Detect which cell encompasses the target text, then output its (x, y) center coordinate. 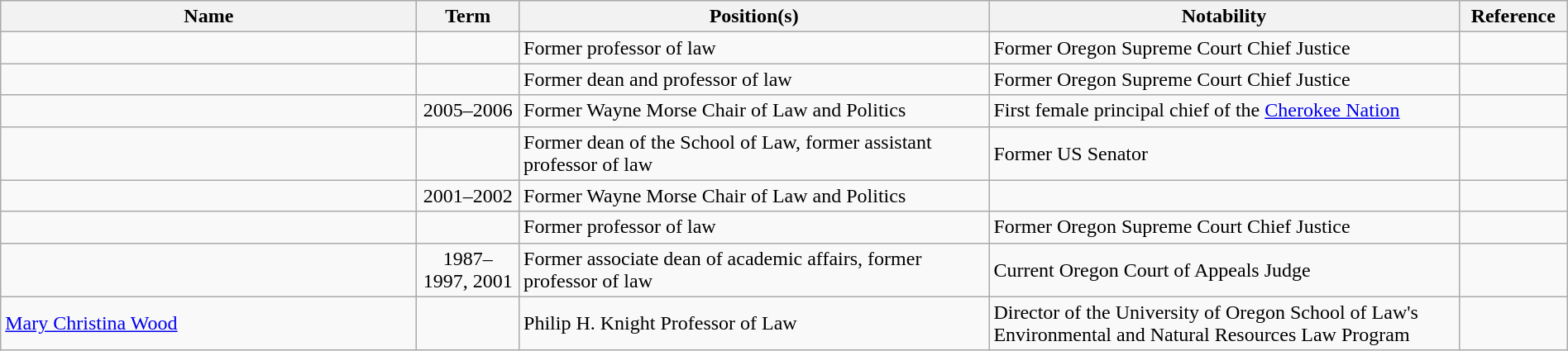
First female principal chief of the Cherokee Nation (1224, 111)
Philip H. Knight Professor of Law (754, 324)
Mary Christina Wood (208, 324)
Current Oregon Court of Appeals Judge (1224, 269)
Director of the University of Oregon School of Law's Environmental and Natural Resources Law Program (1224, 324)
1987–1997, 2001 (468, 269)
Term (468, 17)
Notability (1224, 17)
2001–2002 (468, 196)
Reference (1513, 17)
Position(s) (754, 17)
2005–2006 (468, 111)
Name (208, 17)
Former US Senator (1224, 154)
Former dean of the School of Law, former assistant professor of law (754, 154)
Former associate dean of academic affairs, former professor of law (754, 269)
Former dean and professor of law (754, 79)
